Output the (X, Y) coordinate of the center of the cell containing the given text.  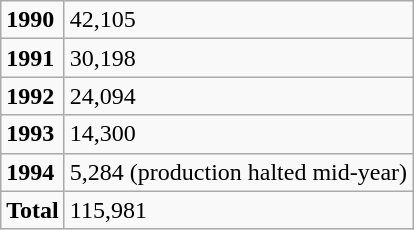
42,105 (238, 20)
1993 (33, 134)
14,300 (238, 134)
1994 (33, 172)
30,198 (238, 58)
5,284 (production halted mid-year) (238, 172)
1991 (33, 58)
1990 (33, 20)
24,094 (238, 96)
Total (33, 210)
1992 (33, 96)
115,981 (238, 210)
